Provide the (X, Y) coordinate of the cell's center where the given text is located.  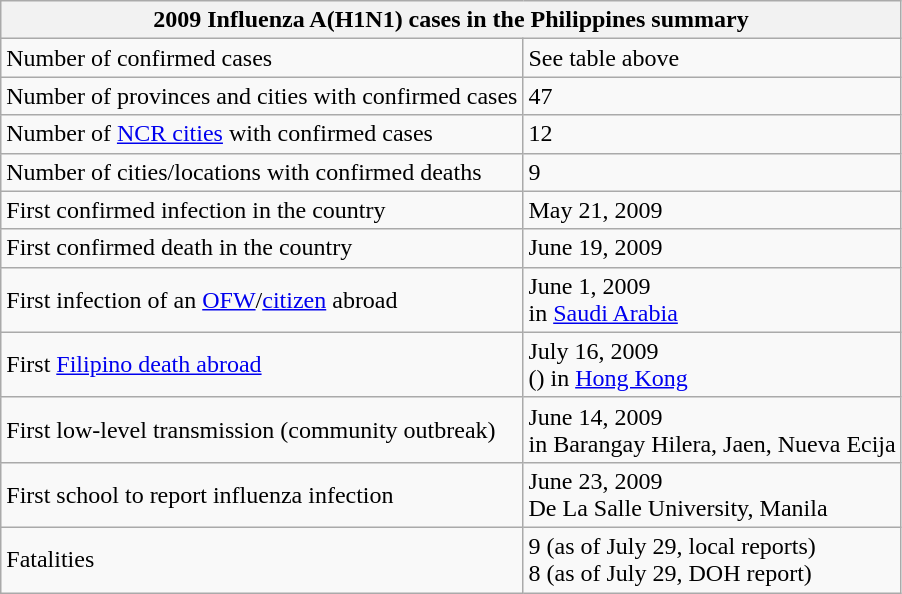
First confirmed death in the country (262, 248)
First school to report influenza infection (262, 494)
Number of provinces and cities with confirmed cases (262, 96)
Fatalities (262, 560)
First Filipino death abroad (262, 364)
June 14, 2009in Barangay Hilera, Jaen, Nueva Ecija (712, 430)
First infection of an OFW/citizen abroad (262, 300)
May 21, 2009 (712, 210)
9 (as of July 29, local reports)8 (as of July 29, DOH report) (712, 560)
12 (712, 134)
See table above (712, 58)
Number of cities/locations with confirmed deaths (262, 172)
2009 Influenza A(H1N1) cases in the Philippines summary (451, 20)
Number of NCR cities with confirmed cases (262, 134)
First low-level transmission (community outbreak) (262, 430)
June 23, 2009De La Salle University, Manila (712, 494)
July 16, 2009 () in Hong Kong (712, 364)
9 (712, 172)
June 19, 2009 (712, 248)
First confirmed infection in the country (262, 210)
47 (712, 96)
June 1, 2009 in Saudi Arabia (712, 300)
Number of confirmed cases (262, 58)
